Output the [X, Y] coordinate of the center of the cell containing the given text.  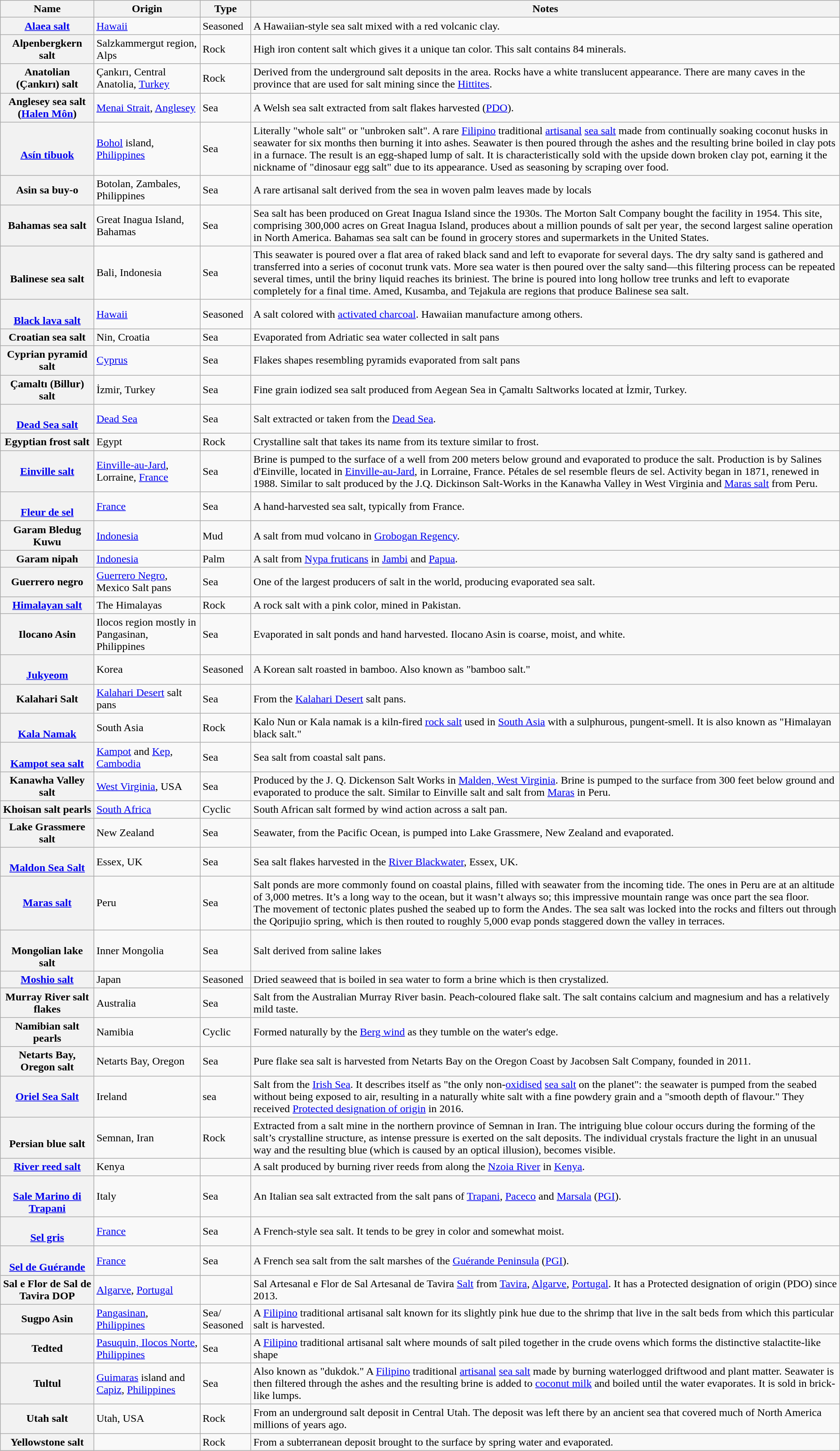
Sea salt from coastal salt pans. [545, 757]
Black lava salt [48, 314]
A rock salt with a pink color, mined in Pakistan. [545, 605]
A French sea salt from the salt marshes of the Guérande Peninsula (PGI). [545, 1260]
Persian blue salt [48, 1138]
Guerrero Negro, Mexico Salt pans [147, 582]
A salt from mud volcano in Grobogan Regency. [545, 536]
Peru [147, 903]
Kalo Nun or Kala namak is a kiln-fired rock salt used in South Asia with a sulphurous, pungent-smell. It is also known as "Himalayan black salt." [545, 728]
Cyprian pyramid salt [48, 360]
From a subterranean deposit brought to the surface by spring water and evaporated. [545, 1442]
Sugpo Asin [48, 1319]
Essex, UK [147, 862]
Netarts Bay, Oregon salt [48, 1061]
Flakes shapes resembling pyramids evaporated from salt pans [545, 360]
Pangasinan, Philippines [147, 1319]
Salt extracted or taken from the Dead Sea. [545, 419]
Kalahari Desert salt pans [147, 698]
Kenya [147, 1167]
A salt produced by burning river reeds from along the Nzoia River in Kenya. [545, 1167]
Salzkammergut region, Alps [147, 49]
Mongolian lake salt [48, 951]
New Zealand [147, 832]
Maras salt [48, 903]
From the Kalahari Desert salt pans. [545, 698]
Ireland [147, 1096]
South African salt formed by wind action across a salt pan. [545, 809]
Italy [147, 1196]
Çankırı, Central Anatolia, Turkey [147, 78]
Alaea salt [48, 26]
Semnan, Iran [147, 1138]
Japan [147, 980]
Yellowstone salt [48, 1442]
Einville-au-Jard, Lorraine, France [147, 471]
Khoisan salt pearls [48, 809]
Oriel Sea Salt [48, 1096]
Ilocos region mostly in Pangasinan, Philippines [147, 634]
İzmir, Turkey [147, 390]
Inner Mongolia [147, 951]
South Africa [147, 809]
Asin sa buy-o [48, 190]
Menai Strait, Anglesey [147, 108]
Croatian sea salt [48, 337]
Salt from the Australian Murray River basin. Peach-coloured flake salt. The salt contains calcium and magnesium and has a relatively mild taste. [545, 1003]
Mud [225, 536]
Nin, Croatia [147, 337]
Fleur de sel [48, 506]
Fine grain iodized sea salt produced from Aegean Sea in Çamaltı Saltworks located at İzmir, Turkey. [545, 390]
Great Inagua Island, Bahamas [147, 225]
Kalahari Salt [48, 698]
Sal Artesanal e Flor de Sal Artesanal de Tavira Salt from Tavira, Algarve, Portugal. It has a Protected designation of origin (PDO) since 2013. [545, 1290]
Alpenbergkern salt [48, 49]
Egypt [147, 442]
A salt colored with activated charcoal. Hawaiian manufacture among others. [545, 314]
Pure flake sea salt is harvested from Netarts Bay on the Oregon Coast by Jacobsen Salt Company, founded in 2011. [545, 1061]
Sea/ Seasoned [225, 1319]
Crystalline salt that takes its name from its texture similar to frost. [545, 442]
An Italian sea salt extracted from the salt pans of Trapani, Paceco and Marsala (PGI). [545, 1196]
Tedted [48, 1348]
Australia [147, 1003]
West Virginia, USA [147, 786]
Çamaltı (Billur) salt [48, 390]
Dead Sea salt [48, 419]
A rare artisanal salt derived from the sea in woven palm leaves made by locals [545, 190]
Lake Grassmere salt [48, 832]
Seawater, from the Pacific Ocean, is pumped into Lake Grassmere, New Zealand and evaporated. [545, 832]
High iron content salt which gives it a unique tan color. This salt contains 84 minerals. [545, 49]
Garam Bledug Kuwu [48, 536]
Korea [147, 670]
Sale Marino di Trapani [48, 1196]
A Korean salt roasted in bamboo. Also known as "bamboo salt." [545, 670]
A salt from Nypa fruticans in Jambi and Papua. [545, 559]
Dead Sea [147, 419]
A French-style sea salt. It tends to be grey in color and somewhat moist. [545, 1232]
Algarve, Portugal [147, 1290]
Kanawha Valley salt [48, 786]
Utah salt [48, 1419]
A Hawaiian-style sea salt mixed with a red volcanic clay. [545, 26]
Garam nipah [48, 559]
Salt derived from saline lakes [545, 951]
Kala Namak [48, 728]
sea [225, 1096]
Evaporated in salt ponds and hand harvested. Ilocano Asin is coarse, moist, and white. [545, 634]
Ilocano Asin [48, 634]
A hand-harvested sea salt, typically from France. [545, 506]
Sea salt flakes harvested in the River Blackwater, Essex, UK. [545, 862]
Bohol island, Philippines [147, 149]
Tultul [48, 1384]
Dried seaweed that is boiled in sea water to form a brine which is then crystalized. [545, 980]
River reed salt [48, 1167]
Botolan, Zambales, Philippines [147, 190]
Guerrero negro [48, 582]
One of the largest producers of salt in the world, producing evaporated sea salt. [545, 582]
Netarts Bay, Oregon [147, 1061]
Utah, USA [147, 1419]
A Welsh sea salt extracted from salt flakes harvested (PDO). [545, 108]
Kampot sea salt [48, 757]
Maldon Sea Salt [48, 862]
Jukyeom [48, 670]
Egyptian frost salt [48, 442]
Kampot and Kep, Cambodia [147, 757]
Sel de Guérande [48, 1260]
Asín tibuok [48, 149]
Einville salt [48, 471]
Moshio salt [48, 980]
A Filipino traditional artisanal salt where mounds of salt piled together in the crude ovens which forms the distinctive stalactite-like shape [545, 1348]
Palm [225, 559]
Anatolian (Çankırı) salt [48, 78]
Guimaras island and Capiz, Philippines [147, 1384]
Type [225, 9]
Formed naturally by the Berg wind as they tumble on the water's edge. [545, 1032]
Namibian salt pearls [48, 1032]
Sel gris [48, 1232]
South Asia [147, 728]
Notes [545, 9]
Sal e Flor de Sal de Tavira DOP [48, 1290]
Bali, Indonesia [147, 273]
Namibia [147, 1032]
Pasuquin, Ilocos Norte, Philippines [147, 1348]
Cyprus [147, 360]
Anglesey sea salt (Halen Môn) [48, 108]
Balinese sea salt [48, 273]
Murray River salt flakes [48, 1003]
Himalayan salt [48, 605]
Name [48, 9]
The Himalayas [147, 605]
Origin [147, 9]
Bahamas sea salt [48, 225]
Evaporated from Adriatic sea water collected in salt pans [545, 337]
